Extract the [x, y] coordinate from the center of the cell holding the provided text.  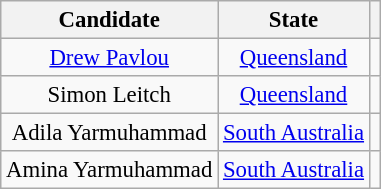
Drew Pavlou [110, 58]
Amina Yarmuhammad [110, 170]
Simon Leitch [110, 95]
Candidate [110, 20]
State [294, 20]
Adila Yarmuhammad [110, 133]
